Search for the cell housing the specified text and yield its [x, y] center coordinate. 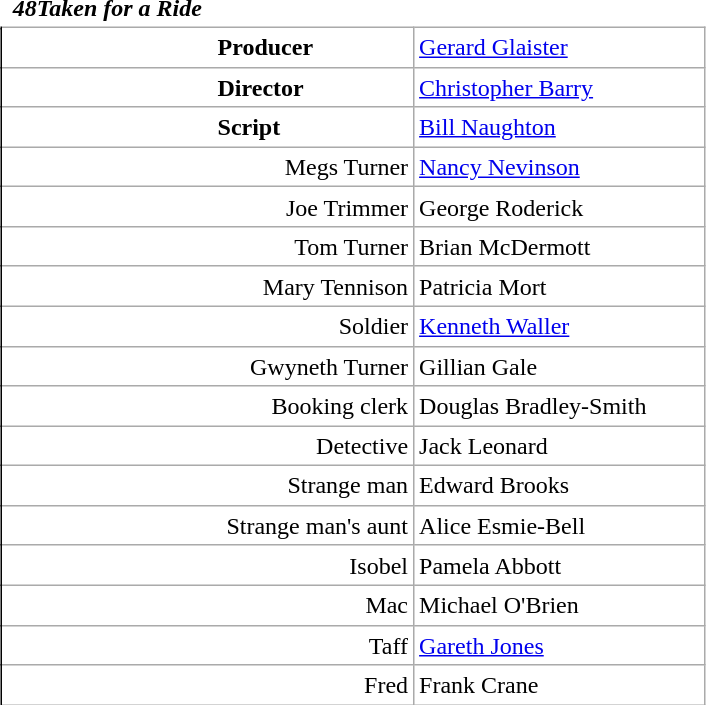
Nancy Nevinson [560, 167]
Brian McDermott [560, 247]
Strange man [208, 486]
Taff [208, 645]
Strange man's aunt [208, 525]
Frank Crane [560, 685]
Director [208, 87]
Megs Turner [208, 167]
Gerard Glaister [560, 47]
Kenneth Waller [560, 326]
Isobel [208, 565]
Gillian Gale [560, 366]
Alice Esmie-Bell [560, 525]
Joe Trimmer [208, 207]
Michael O'Brien [560, 605]
Gareth Jones [560, 645]
Fred [208, 685]
Producer [208, 47]
Pamela Abbott [560, 565]
Booking clerk [208, 406]
Mary Tennison [208, 286]
Soldier [208, 326]
Bill Naughton [560, 127]
Script [208, 127]
Gwyneth Turner [208, 366]
Detective [208, 446]
Christopher Barry [560, 87]
Mac [208, 605]
Patricia Mort [560, 286]
Tom Turner [208, 247]
Douglas Bradley-Smith [560, 406]
Edward Brooks [560, 486]
George Roderick [560, 207]
Jack Leonard [560, 446]
